Search for the cell housing the specified text and yield its (X, Y) center coordinate. 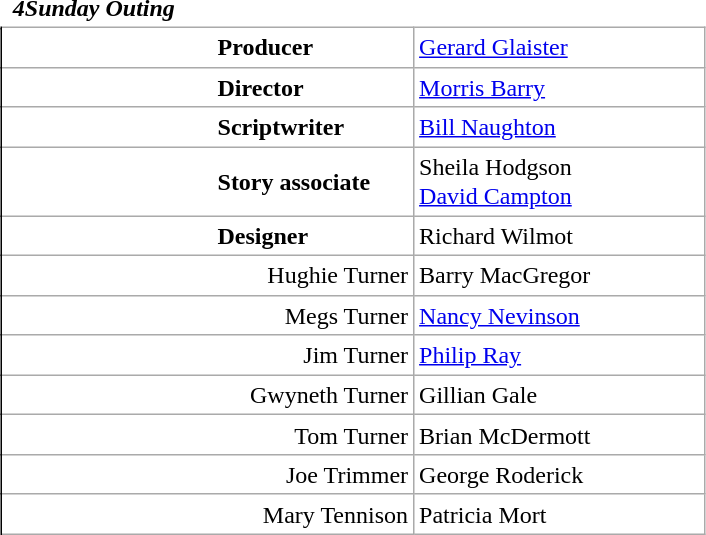
Brian McDermott (560, 435)
Richard Wilmot (560, 236)
Producer (208, 47)
Gillian Gale (560, 395)
Nancy Nevinson (560, 315)
Jim Turner (208, 355)
George Roderick (560, 475)
Tom Turner (208, 435)
Hughie Turner (208, 275)
Patricia Mort (560, 514)
Philip Ray (560, 355)
Mary Tennison (208, 514)
Story associate (208, 182)
Gerard Glaister (560, 47)
Gwyneth Turner (208, 395)
Megs Turner (208, 315)
Designer (208, 236)
Joe Trimmer (208, 475)
Bill Naughton (560, 127)
Barry MacGregor (560, 275)
Scriptwriter (208, 127)
Sheila HodgsonDavid Campton (560, 182)
Director (208, 87)
Morris Barry (560, 87)
